For the text-containing cell, return its midpoint in [x, y] coordinate format. 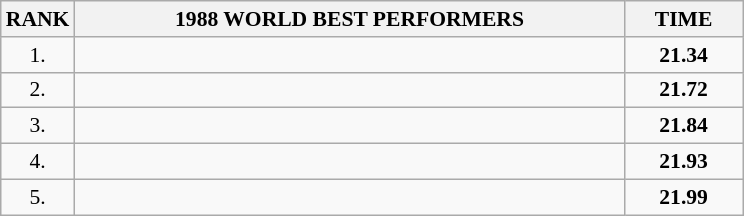
RANK [38, 19]
21.34 [684, 55]
21.72 [684, 90]
1988 WORLD BEST PERFORMERS [349, 19]
21.93 [684, 162]
21.99 [684, 197]
3. [38, 126]
21.84 [684, 126]
1. [38, 55]
2. [38, 90]
TIME [684, 19]
4. [38, 162]
5. [38, 197]
